Provide the (x, y) coordinate of the cell's center where the given text is located.  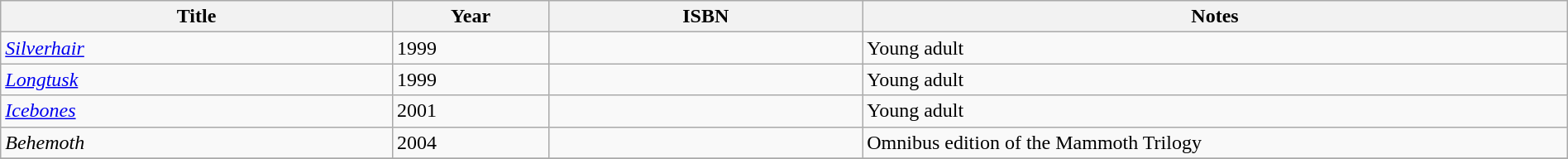
Silverhair (197, 48)
ISBN (706, 17)
Notes (1216, 17)
Year (470, 17)
Longtusk (197, 79)
2001 (470, 111)
Omnibus edition of the Mammoth Trilogy (1216, 142)
Icebones (197, 111)
Title (197, 17)
2004 (470, 142)
Behemoth (197, 142)
